Determine the (X, Y) coordinate at the center of the cell enclosing the given text.  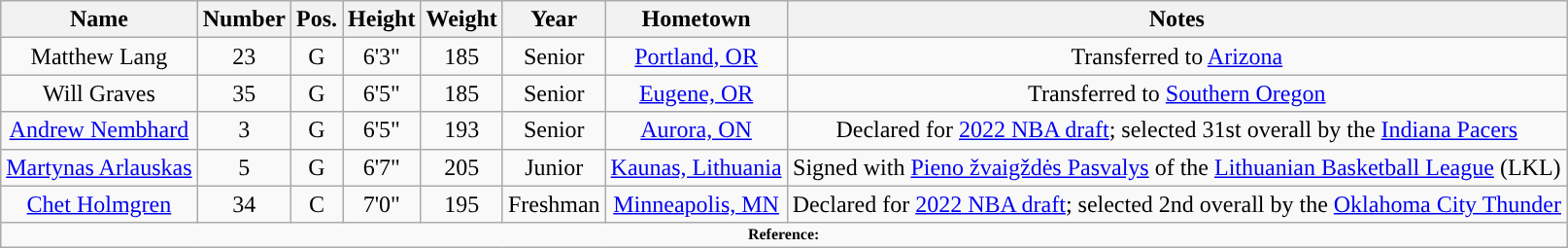
Eugene, OR (696, 93)
Aurora, ON (696, 130)
Kaunas, Lithuania (696, 167)
C (317, 204)
Height (382, 19)
Notes (1176, 19)
Minneapolis, MN (696, 204)
Reference: (784, 234)
6'3" (382, 56)
Will Graves (99, 93)
23 (244, 56)
Transferred to Southern Oregon (1176, 93)
6'7" (382, 167)
Portland, OR (696, 56)
Andrew Nembhard (99, 130)
Transferred to Arizona (1176, 56)
195 (461, 204)
Signed with Pieno žvaigždės Pasvalys of the Lithuanian Basketball League (LKL) (1176, 167)
Name (99, 19)
Matthew Lang (99, 56)
3 (244, 130)
35 (244, 93)
Junior (554, 167)
Hometown (696, 19)
Chet Holmgren (99, 204)
205 (461, 167)
Martynas Arlauskas (99, 167)
Number (244, 19)
Declared for 2022 NBA draft; selected 31st overall by the Indiana Pacers (1176, 130)
Pos. (317, 19)
Weight (461, 19)
7'0" (382, 204)
Year (554, 19)
Declared for 2022 NBA draft; selected 2nd overall by the Oklahoma City Thunder (1176, 204)
Freshman (554, 204)
5 (244, 167)
34 (244, 204)
193 (461, 130)
